Provide the (X, Y) coordinate of the cell's center where the given text is located.  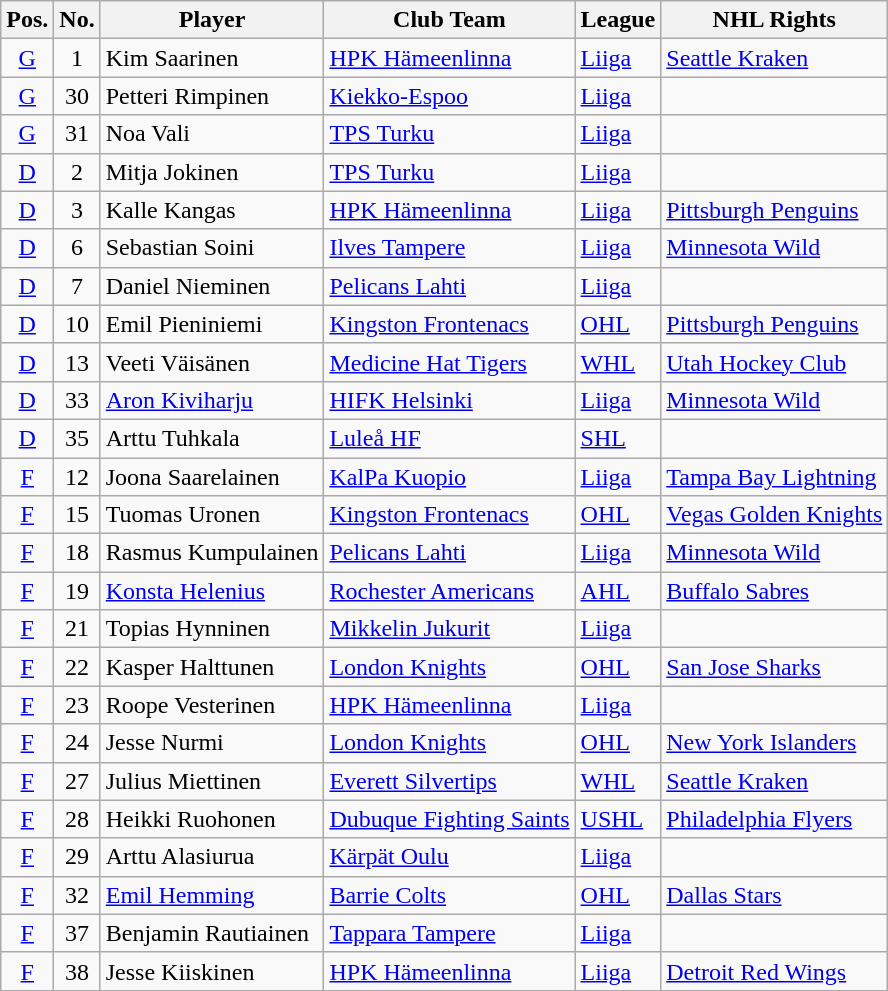
Luleå HF (450, 438)
Petteri Rimpinen (212, 96)
Rochester Americans (450, 591)
Kalle Kangas (212, 210)
35 (77, 438)
Jesse Nurmi (212, 743)
2 (77, 172)
Club Team (450, 20)
Arttu Alasiurua (212, 857)
Utah Hockey Club (774, 362)
Veeti Väisänen (212, 362)
15 (77, 515)
Joona Saarelainen (212, 477)
33 (77, 400)
San Jose Sharks (774, 667)
37 (77, 933)
13 (77, 362)
28 (77, 819)
Emil Hemming (212, 895)
6 (77, 248)
Kärpät Oulu (450, 857)
NHL Rights (774, 20)
Julius Miettinen (212, 781)
AHL (618, 591)
30 (77, 96)
Pos. (28, 20)
Dallas Stars (774, 895)
HIFK Helsinki (450, 400)
Daniel Nieminen (212, 286)
Heikki Ruohonen (212, 819)
Player (212, 20)
22 (77, 667)
Tuomas Uronen (212, 515)
Vegas Golden Knights (774, 515)
Roope Vesterinen (212, 705)
Topias Hynninen (212, 629)
38 (77, 971)
League (618, 20)
1 (77, 58)
KalPa Kuopio (450, 477)
Emil Pieniniemi (212, 324)
Kasper Halttunen (212, 667)
Ilves Tampere (450, 248)
3 (77, 210)
32 (77, 895)
Sebastian Soini (212, 248)
Aron Kiviharju (212, 400)
Rasmus Kumpulainen (212, 553)
7 (77, 286)
31 (77, 134)
Kim Saarinen (212, 58)
12 (77, 477)
10 (77, 324)
Barrie Colts (450, 895)
Medicine Hat Tigers (450, 362)
19 (77, 591)
Noa Vali (212, 134)
Konsta Helenius (212, 591)
New York Islanders (774, 743)
Kiekko-Espoo (450, 96)
Dubuque Fighting Saints (450, 819)
Buffalo Sabres (774, 591)
23 (77, 705)
Mikkelin Jukurit (450, 629)
Jesse Kiiskinen (212, 971)
Philadelphia Flyers (774, 819)
Everett Silvertips (450, 781)
24 (77, 743)
Tappara Tampere (450, 933)
SHL (618, 438)
29 (77, 857)
USHL (618, 819)
Tampa Bay Lightning (774, 477)
Detroit Red Wings (774, 971)
21 (77, 629)
Benjamin Rautiainen (212, 933)
18 (77, 553)
Mitja Jokinen (212, 172)
Arttu Tuhkala (212, 438)
27 (77, 781)
No. (77, 20)
